Locate the cell with the specified text and output its [X, Y] center coordinate. 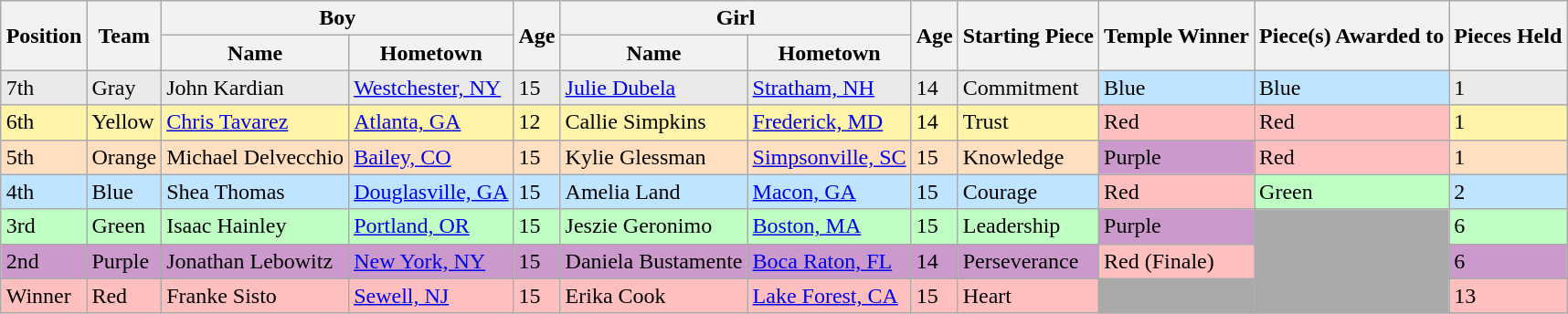
Shea Thomas [256, 192]
Gray [124, 88]
Boca Raton, FL [830, 261]
Knowledge [1028, 157]
Trust [1028, 122]
Leadership [1028, 226]
Chris Tavarez [256, 122]
Douglasville, GA [431, 192]
Winner [44, 296]
Starting Piece [1028, 36]
12 [537, 122]
2 [1508, 192]
Erika Cook [654, 296]
13 [1508, 296]
Piece(s) Awarded to [1352, 36]
Courage [1028, 192]
Temple Winner [1177, 36]
Callie Simpkins [654, 122]
Commitment [1028, 88]
Lake Forest, CA [830, 296]
Daniela Bustamente [654, 261]
Julie Dubela [654, 88]
John Kardian [256, 88]
Jonathan Lebowitz [256, 261]
Stratham, NH [830, 88]
Boy [338, 18]
Heart [1028, 296]
Atlanta, GA [431, 122]
3rd [44, 226]
5th [44, 157]
Red (Finale) [1177, 261]
Westchester, NY [431, 88]
Jeszie Geronimo [654, 226]
New York, NY [431, 261]
Orange [124, 157]
Amelia Land [654, 192]
6th [44, 122]
Perseverance [1028, 261]
Yellow [124, 122]
2nd [44, 261]
Frederick, MD [830, 122]
Michael Delvecchio [256, 157]
7th [44, 88]
4th [44, 192]
Boston, MA [830, 226]
Isaac Hainley [256, 226]
Bailey, CO [431, 157]
Position [44, 36]
Macon, GA [830, 192]
Simpsonville, SC [830, 157]
Team [124, 36]
Portland, OR [431, 226]
Girl [736, 18]
Sewell, NJ [431, 296]
Franke Sisto [256, 296]
Kylie Glessman [654, 157]
Pieces Held [1508, 36]
